Identify which cell holds the provided text, then report its [X, Y] central coordinate. 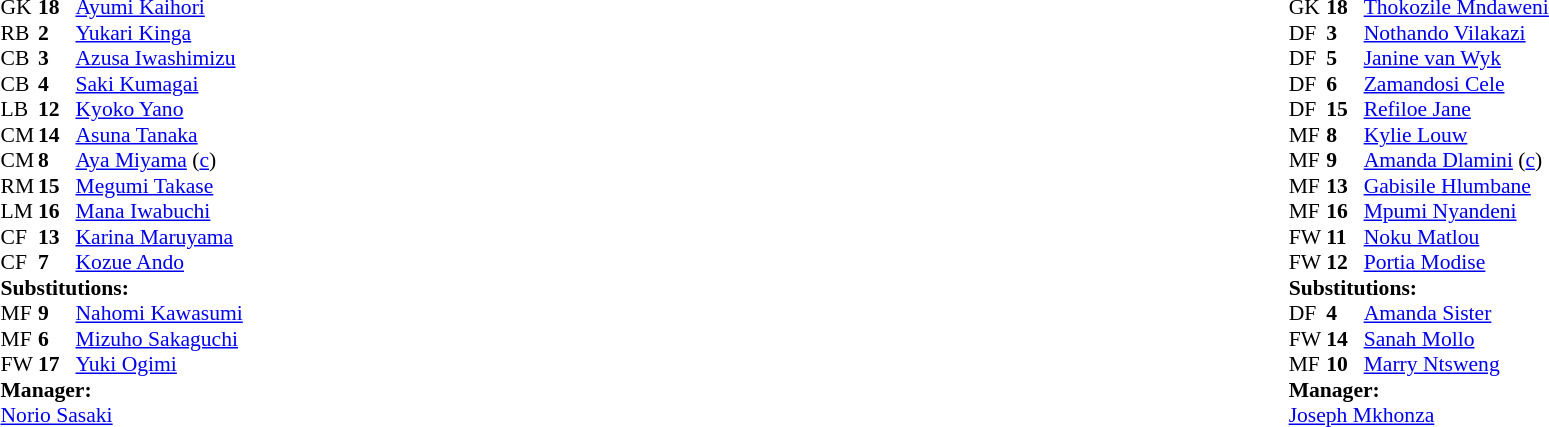
Kyoko Yano [160, 109]
17 [57, 365]
RB [19, 33]
Megumi Takase [160, 186]
Amanda Dlamini (c) [1456, 161]
Refiloe Jane [1456, 109]
Nahomi Kawasumi [160, 313]
Portia Modise [1456, 263]
Azusa Iwashimizu [160, 59]
Saki Kumagai [160, 84]
7 [57, 263]
Kylie Louw [1456, 135]
Sanah Mollo [1456, 339]
LB [19, 109]
10 [1345, 365]
Marry Ntsweng [1456, 365]
Nothando Vilakazi [1456, 33]
Kozue Ando [160, 263]
Janine van Wyk [1456, 59]
RM [19, 186]
Aya Miyama (c) [160, 161]
Mizuho Sakaguchi [160, 339]
Yuki Ogimi [160, 365]
5 [1345, 59]
Karina Maruyama [160, 237]
Zamandosi Cele [1456, 84]
2 [57, 33]
Yukari Kinga [160, 33]
Mana Iwabuchi [160, 211]
Noku Matlou [1456, 237]
11 [1345, 237]
Amanda Sister [1456, 313]
Gabisile Hlumbane [1456, 186]
LM [19, 211]
Mpumi Nyandeni [1456, 211]
Asuna Tanaka [160, 135]
